Provide the (X, Y) coordinate of the cell's center where the given text is located.  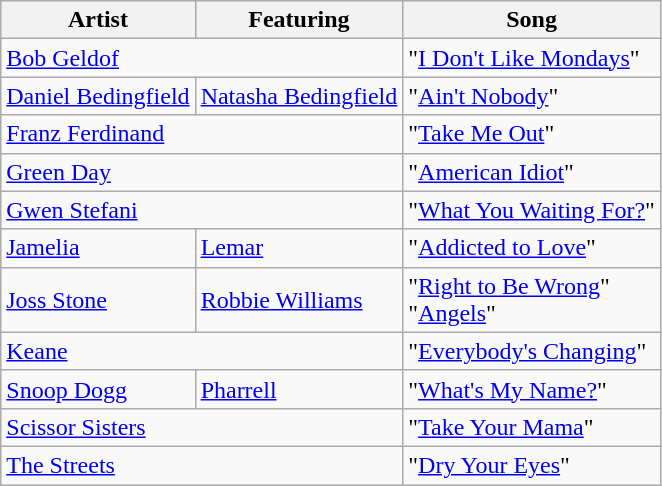
Keane (202, 351)
"American Idiot" (532, 172)
Gwen Stefani (202, 210)
Bob Geldof (202, 58)
Pharrell (299, 389)
"What's My Name?" (532, 389)
Franz Ferdinand (202, 134)
Featuring (299, 20)
Scissor Sisters (202, 427)
Robbie Williams (299, 300)
Green Day (202, 172)
Artist (98, 20)
"I Don't Like Mondays" (532, 58)
Snoop Dogg (98, 389)
"Take Your Mama" (532, 427)
Natasha Bedingfield (299, 96)
Song (532, 20)
"Addicted to Love" (532, 248)
Lemar (299, 248)
"Right to Be Wrong""Angels" (532, 300)
"Dry Your Eyes" (532, 465)
Jamelia (98, 248)
"What You Waiting For?" (532, 210)
The Streets (202, 465)
"Everybody's Changing" (532, 351)
"Ain't Nobody" (532, 96)
"Take Me Out" (532, 134)
Joss Stone (98, 300)
Daniel Bedingfield (98, 96)
